From the cell containing the given text, extract its center point as [X, Y] coordinate. 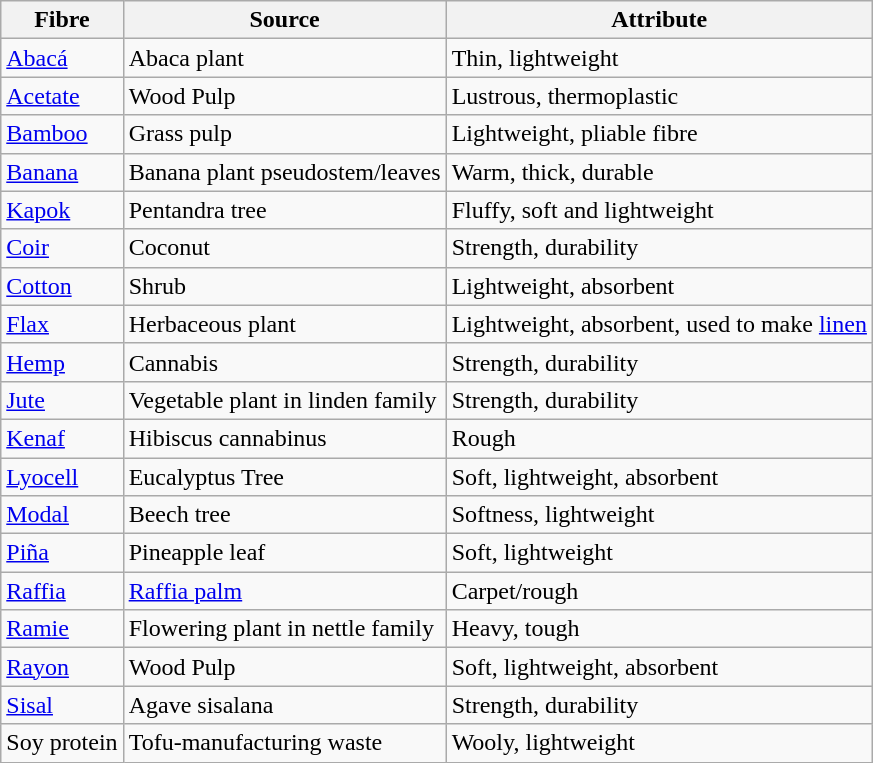
Pentandra tree [284, 210]
Jute [62, 400]
Ramie [62, 629]
Wooly, lightweight [659, 743]
Hibiscus cannabinus [284, 438]
Coir [62, 248]
Lyocell [62, 477]
Rough [659, 438]
Carpet/rough [659, 591]
Modal [62, 515]
Eucalyptus Tree [284, 477]
Pineapple leaf [284, 553]
Shrub [284, 286]
Kapok [62, 210]
Hemp [62, 362]
Heavy, tough [659, 629]
Fluffy, soft and lightweight [659, 210]
Tofu-manufacturing waste [284, 743]
Rayon [62, 667]
Lustrous, thermoplastic [659, 96]
Abacá [62, 58]
Lightweight, pliable fibre [659, 134]
Herbaceous plant [284, 324]
Raffia [62, 591]
Beech tree [284, 515]
Thin, lightweight [659, 58]
Grass pulp [284, 134]
Coconut [284, 248]
Banana plant pseudostem/leaves [284, 172]
Warm, thick, durable [659, 172]
Kenaf [62, 438]
Banana [62, 172]
Raffia palm [284, 591]
Soft, lightweight [659, 553]
Lightweight, absorbent [659, 286]
Fibre [62, 20]
Lightweight, absorbent, used to make linen [659, 324]
Piña [62, 553]
Cotton [62, 286]
Agave sisalana [284, 705]
Soy protein [62, 743]
Bamboo [62, 134]
Flowering plant in nettle family [284, 629]
Softness, lightweight [659, 515]
Sisal [62, 705]
Attribute [659, 20]
Abaca plant [284, 58]
Vegetable plant in linden family [284, 400]
Acetate [62, 96]
Cannabis [284, 362]
Source [284, 20]
Flax [62, 324]
